Search for the cell housing the specified text and yield its [x, y] center coordinate. 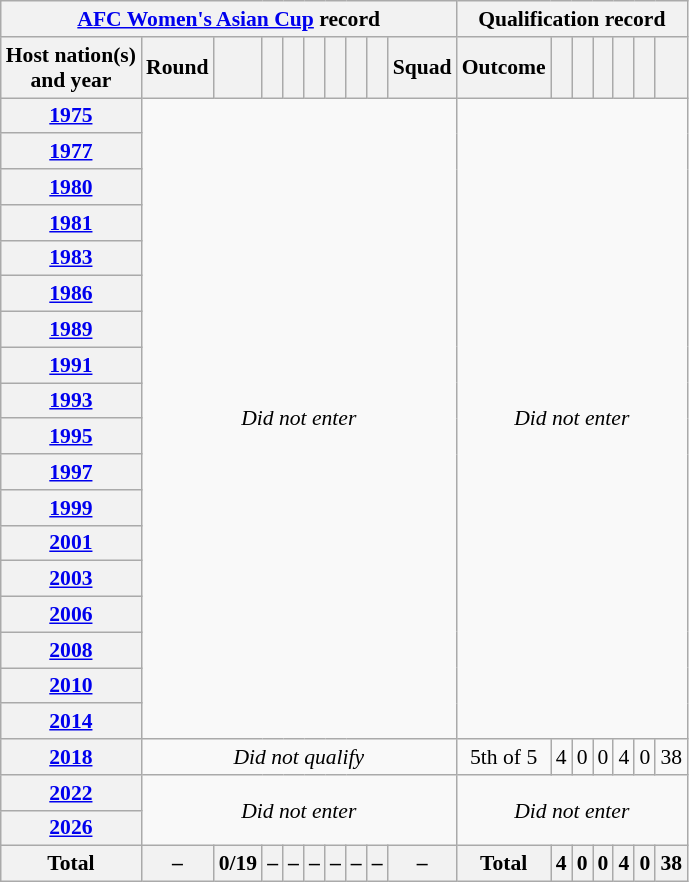
2018 [71, 757]
1999 [71, 508]
1986 [71, 294]
2010 [71, 686]
1975 [71, 116]
2022 [71, 793]
1981 [71, 223]
Qualification record [572, 19]
Host nation(s)and year [71, 68]
2026 [71, 828]
1983 [71, 258]
AFC Women's Asian Cup record [229, 19]
2003 [71, 579]
5th of 5 [504, 757]
2008 [71, 650]
1995 [71, 437]
1991 [71, 365]
0/19 [238, 864]
2014 [71, 722]
1997 [71, 472]
1977 [71, 152]
2006 [71, 615]
1989 [71, 330]
Squad [422, 68]
Did not qualify [299, 757]
Round [178, 68]
Outcome [504, 68]
1993 [71, 401]
2001 [71, 543]
1980 [71, 187]
